Pinpoint the cell where the given text exists, returning its (x, y) midpoint coordinate. 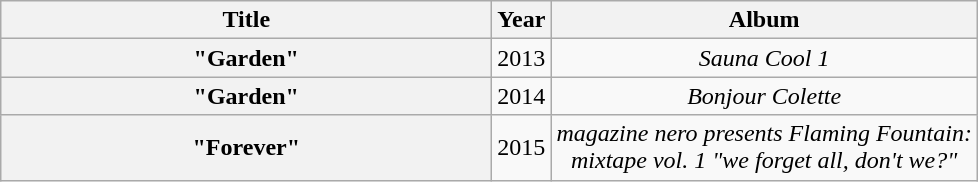
magazine nero presents Flaming Fountain: mixtape vol. 1 "we forget all, don't we?" (764, 148)
2014 (522, 96)
2013 (522, 58)
"Forever" (246, 148)
Sauna Cool 1 (764, 58)
Bonjour Colette (764, 96)
Album (764, 20)
Title (246, 20)
2015 (522, 148)
Year (522, 20)
